For the text-containing cell, return its midpoint in [x, y] coordinate format. 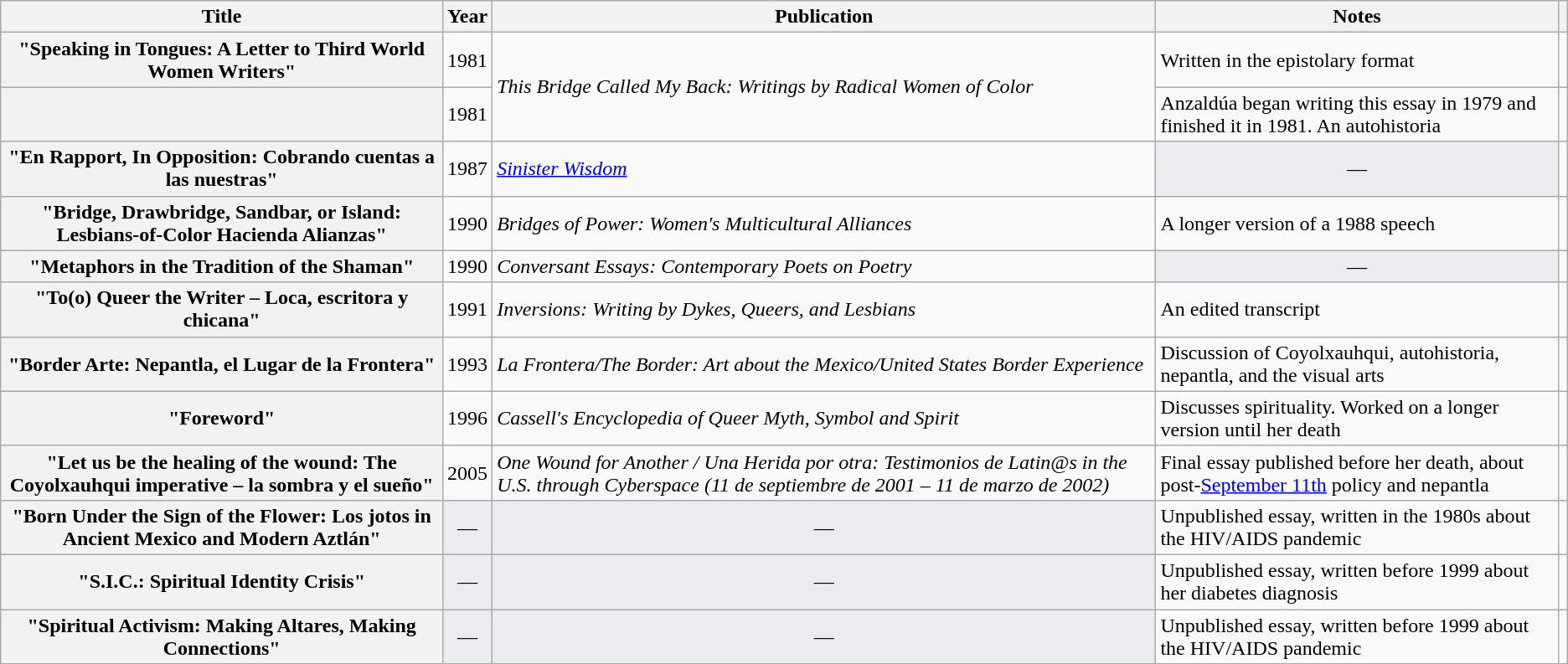
Discussion of Coyolxauhqui, autohistoria, nepantla, and the visual arts [1357, 363]
"Foreword" [222, 419]
"Let us be the healing of the wound: The Coyolxauhqui imperative – la sombra y el sueño" [222, 472]
Unpublished essay, written in the 1980s about the HIV/AIDS pandemic [1357, 528]
Cassell's Encyclopedia of Queer Myth, Symbol and Spirit [824, 419]
"Bridge, Drawbridge, Sandbar, or Island: Lesbians-of-Color Hacienda Alianzas" [222, 223]
2005 [467, 472]
Inversions: Writing by Dykes, Queers, and Lesbians [824, 310]
A longer version of a 1988 speech [1357, 223]
Written in the epistolary format [1357, 60]
This Bridge Called My Back: Writings by Radical Women of Color [824, 87]
Conversant Essays: Contemporary Poets on Poetry [824, 266]
Unpublished essay, written before 1999 about the HIV/AIDS pandemic [1357, 636]
An edited transcript [1357, 310]
1993 [467, 363]
La Frontera/The Border: Art about the Mexico/United States Border Experience [824, 363]
Anzaldúa began writing this essay in 1979 and finished it in 1981. An autohistoria [1357, 114]
Sinister Wisdom [824, 169]
Title [222, 17]
Bridges of Power: Women's Multicultural Alliances [824, 223]
1991 [467, 310]
"To(o) Queer the Writer – Loca, escritora y chicana" [222, 310]
"En Rapport, In Opposition: Cobrando cuentas a las nuestras" [222, 169]
Discusses spirituality. Worked on a longer version until her death [1357, 419]
"Speaking in Tongues: A Letter to Third World Women Writers" [222, 60]
Notes [1357, 17]
One Wound for Another / Una Herida por otra: Testimonios de Latin@s in the U.S. through Cyberspace (11 de septiembre de 2001 – 11 de marzo de 2002) [824, 472]
Publication [824, 17]
Year [467, 17]
Unpublished essay, written before 1999 about her diabetes diagnosis [1357, 581]
1987 [467, 169]
"Born Under the Sign of the Flower: Los jotos in Ancient Mexico and Modern Aztlán" [222, 528]
"S.I.C.: Spiritual Identity Crisis" [222, 581]
"Spiritual Activism: Making Altares, Making Connections" [222, 636]
Final essay published before her death, about post-September 11th policy and nepantla [1357, 472]
1996 [467, 419]
"Metaphors in the Tradition of the Shaman" [222, 266]
"Border Arte: Nepantla, el Lugar de la Frontera" [222, 363]
